Return (x, y) of the center of cell containing provided text 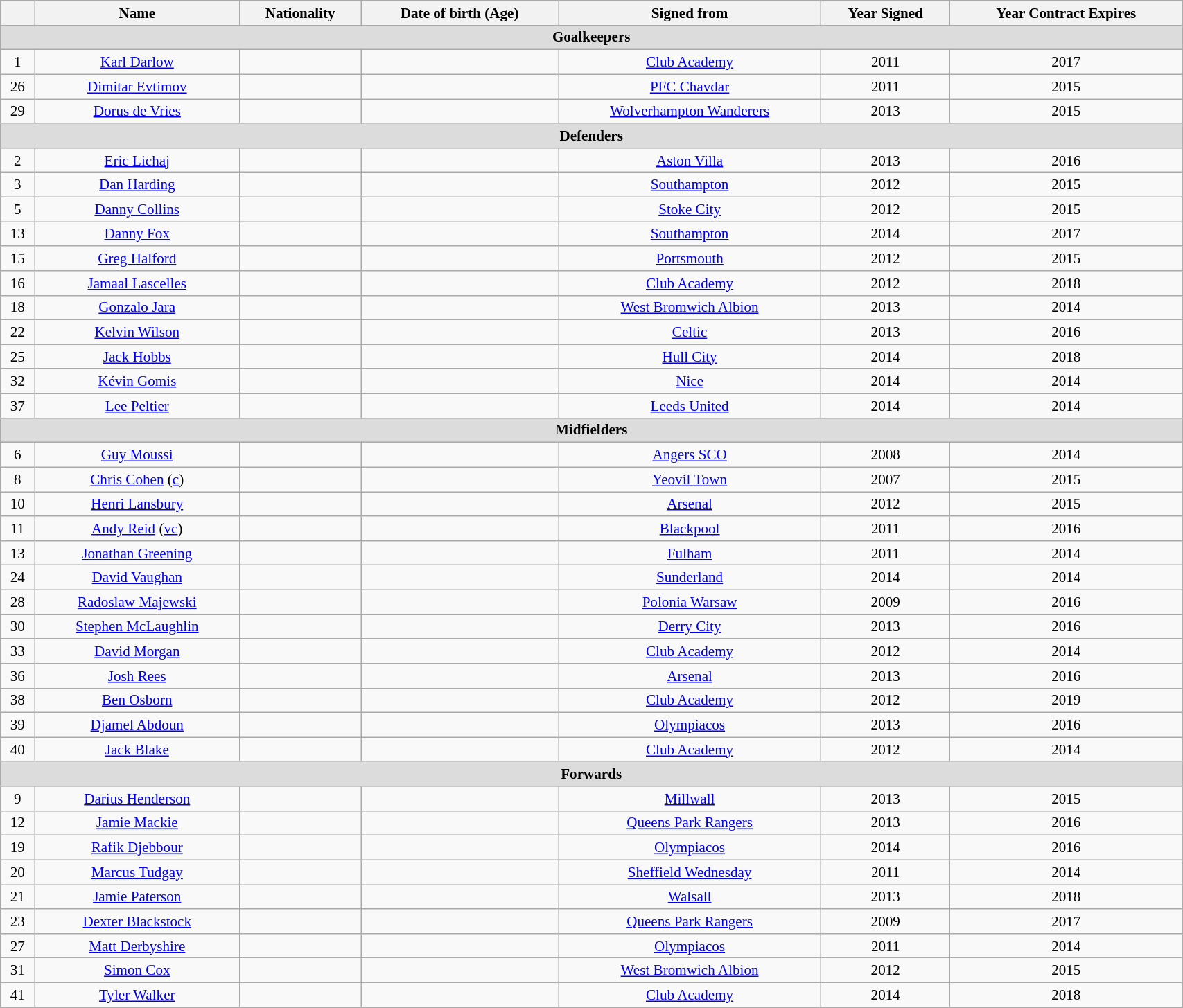
9 (18, 798)
Gonzalo Jara (137, 308)
39 (18, 725)
Eric Lichaj (137, 159)
Date of birth (Age) (460, 12)
Danny Fox (137, 234)
23 (18, 921)
Jamie Paterson (137, 896)
Stephen McLaughlin (137, 626)
Chris Cohen (c) (137, 479)
Danny Collins (137, 209)
15 (18, 258)
Greg Halford (137, 258)
18 (18, 308)
Guy Moussi (137, 454)
28 (18, 601)
Dan Harding (137, 184)
27 (18, 945)
11 (18, 528)
Forwards (592, 773)
5 (18, 209)
Celtic (690, 333)
Djamel Abdoun (137, 725)
Jamaal Lascelles (137, 283)
Hull City (690, 356)
30 (18, 626)
Dimitar Evtimov (137, 86)
David Vaughan (137, 578)
6 (18, 454)
38 (18, 700)
Marcus Tudgay (137, 872)
10 (18, 504)
Darius Henderson (137, 798)
Nationality (301, 12)
Year Contract Expires (1066, 12)
Matt Derbyshire (137, 945)
2 (18, 159)
Karl Darlow (137, 62)
16 (18, 283)
31 (18, 970)
Lee Peltier (137, 406)
2008 (886, 454)
36 (18, 676)
12 (18, 823)
Ben Osborn (137, 700)
Goalkeepers (592, 37)
Sunderland (690, 578)
Jack Blake (137, 750)
Stoke City (690, 209)
25 (18, 356)
33 (18, 651)
Aston Villa (690, 159)
2007 (886, 479)
Walsall (690, 896)
Dexter Blackstock (137, 921)
Nice (690, 381)
Tyler Walker (137, 995)
41 (18, 995)
Jamie Mackie (137, 823)
Year Signed (886, 12)
Leeds United (690, 406)
Jack Hobbs (137, 356)
Angers SCO (690, 454)
Yeovil Town (690, 479)
Signed from (690, 12)
Andy Reid (vc) (137, 528)
26 (18, 86)
Name (137, 12)
Millwall (690, 798)
37 (18, 406)
24 (18, 578)
Blackpool (690, 528)
Portsmouth (690, 258)
David Morgan (137, 651)
20 (18, 872)
Kelvin Wilson (137, 333)
Dorus de Vries (137, 111)
8 (18, 479)
32 (18, 381)
Radoslaw Majewski (137, 601)
Derry City (690, 626)
Rafik Djebbour (137, 848)
Josh Rees (137, 676)
Polonia Warsaw (690, 601)
Midfielders (592, 430)
Henri Lansbury (137, 504)
Defenders (592, 136)
PFC Chavdar (690, 86)
Wolverhampton Wanderers (690, 111)
Sheffield Wednesday (690, 872)
2019 (1066, 700)
40 (18, 750)
29 (18, 111)
19 (18, 848)
Jonathan Greening (137, 553)
1 (18, 62)
Kévin Gomis (137, 381)
Simon Cox (137, 970)
22 (18, 333)
21 (18, 896)
Fulham (690, 553)
3 (18, 184)
